Capture the cell that displays the provided text and extract its [x, y] central coordinate. 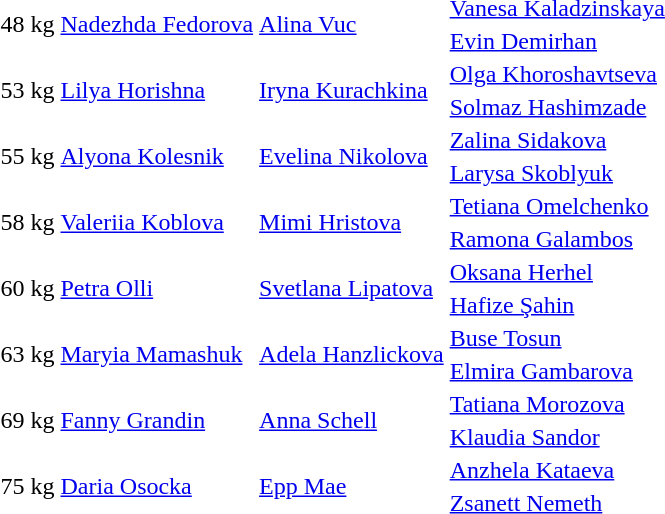
Anna Schell [352, 420]
Fanny Grandin [157, 420]
Valeriia Koblova [157, 222]
Mimi Hristova [352, 222]
Adela Hanzlickova [352, 354]
Iryna Kurachkina [352, 90]
Alyona Kolesnik [157, 156]
Evelina Nikolova [352, 156]
Svetlana Lipatova [352, 288]
Lilya Horishna [157, 90]
Petra Olli [157, 288]
Maryia Mamashuk [157, 354]
